Provide the [x, y] coordinate of the cell's center where the given text is located.  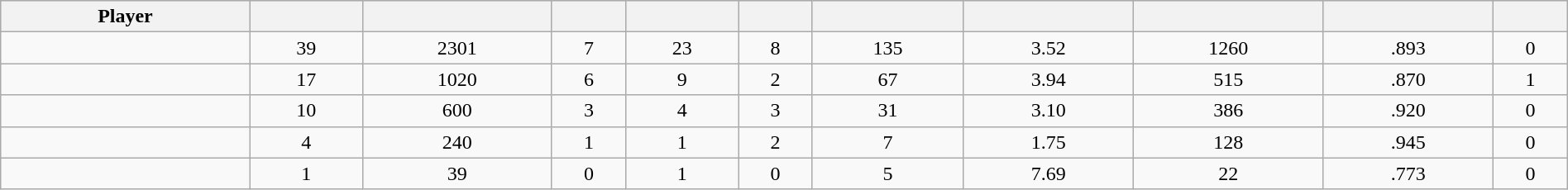
Player [126, 17]
1.75 [1049, 142]
10 [306, 111]
22 [1229, 173]
3.94 [1049, 79]
31 [888, 111]
515 [1229, 79]
240 [457, 142]
17 [306, 79]
.920 [1408, 111]
3.10 [1049, 111]
3.52 [1049, 48]
135 [888, 48]
.945 [1408, 142]
386 [1229, 111]
1260 [1229, 48]
67 [888, 79]
1020 [457, 79]
7.69 [1049, 173]
6 [589, 79]
.773 [1408, 173]
8 [776, 48]
600 [457, 111]
.893 [1408, 48]
9 [682, 79]
.870 [1408, 79]
23 [682, 48]
5 [888, 173]
2301 [457, 48]
128 [1229, 142]
